Scan for the cell matching the given text and deliver its [x, y] coordinate at center. 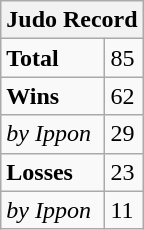
85 [124, 58]
Wins [53, 96]
Judo Record [72, 20]
11 [124, 210]
Losses [53, 172]
62 [124, 96]
Total [53, 58]
23 [124, 172]
29 [124, 134]
